Return the (X, Y) coordinate for the center point of the cell that contains the specified text.  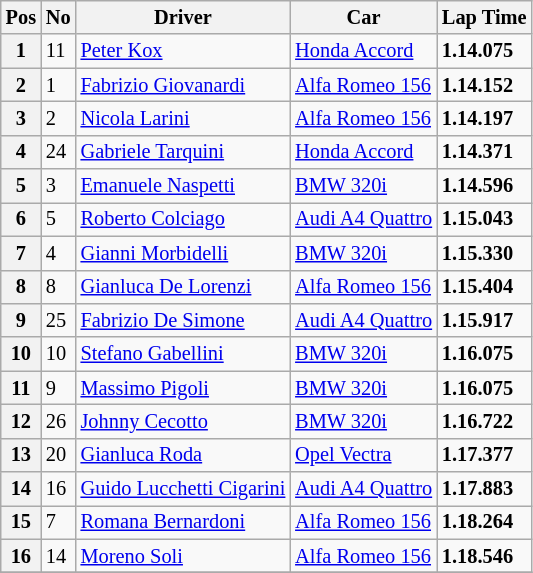
Moreno Soli (184, 556)
1.15.917 (484, 320)
Driver (184, 17)
1.17.377 (484, 455)
1.14.197 (484, 118)
1.16.722 (484, 421)
Lap Time (484, 17)
20 (58, 455)
24 (58, 152)
1.14.075 (484, 51)
Romana Bernardoni (184, 522)
15 (21, 522)
1.14.596 (484, 186)
Gianni Morbidelli (184, 253)
Roberto Colciago (184, 219)
1.15.043 (484, 219)
12 (21, 421)
1.14.152 (484, 85)
No (58, 17)
13 (21, 455)
1.18.264 (484, 522)
1.15.330 (484, 253)
1.14.371 (484, 152)
6 (21, 219)
Emanuele Naspetti (184, 186)
1.17.883 (484, 489)
Car (364, 17)
Massimo Pigoli (184, 388)
1.15.404 (484, 287)
Stefano Gabellini (184, 354)
Gabriele Tarquini (184, 152)
Opel Vectra (364, 455)
Pos (21, 17)
1.18.546 (484, 556)
Fabrizio De Simone (184, 320)
Gianluca De Lorenzi (184, 287)
26 (58, 421)
Fabrizio Giovanardi (184, 85)
Gianluca Roda (184, 455)
Guido Lucchetti Cigarini (184, 489)
Nicola Larini (184, 118)
Johnny Cecotto (184, 421)
25 (58, 320)
Peter Kox (184, 51)
